Capture the cell that displays the provided text and extract its (x, y) central coordinate. 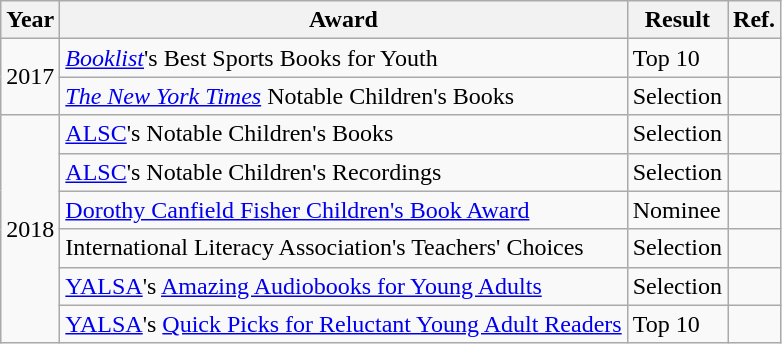
YALSA's Amazing Audiobooks for Young Adults (344, 286)
Dorothy Canfield Fisher Children's Book Award (344, 210)
ALSC's Notable Children's Books (344, 134)
ALSC's Notable Children's Recordings (344, 172)
Nominee (677, 210)
2017 (30, 77)
YALSA's Quick Picks for Reluctant Young Adult Readers (344, 324)
Result (677, 20)
International Literacy Association's Teachers' Choices (344, 248)
Award (344, 20)
2018 (30, 229)
Booklist's Best Sports Books for Youth (344, 58)
Year (30, 20)
The New York Times Notable Children's Books (344, 96)
Ref. (754, 20)
